Provide the [X, Y] coordinate of the cell's center where the given text is located.  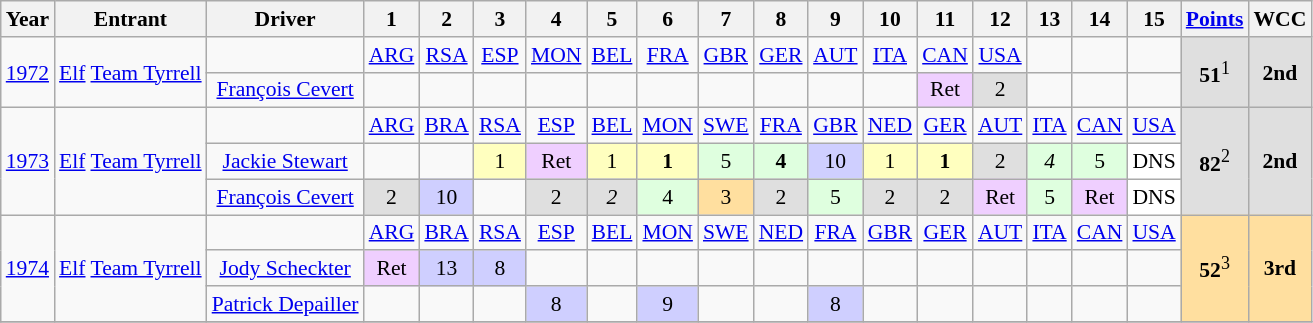
822 [1215, 162]
14 [1100, 19]
7 [726, 19]
1974 [28, 268]
511 [1215, 72]
12 [1000, 19]
15 [1154, 19]
1972 [28, 72]
Jody Scheckter [286, 269]
6 [668, 19]
Points [1215, 19]
523 [1215, 268]
1973 [28, 162]
11 [945, 19]
Year [28, 19]
WCC [1280, 19]
Entrant [130, 19]
Jackie Stewart [286, 162]
Patrick Depailler [286, 304]
3rd [1280, 268]
Driver [286, 19]
